Locate the cell with the specified text and output its [X, Y] center coordinate. 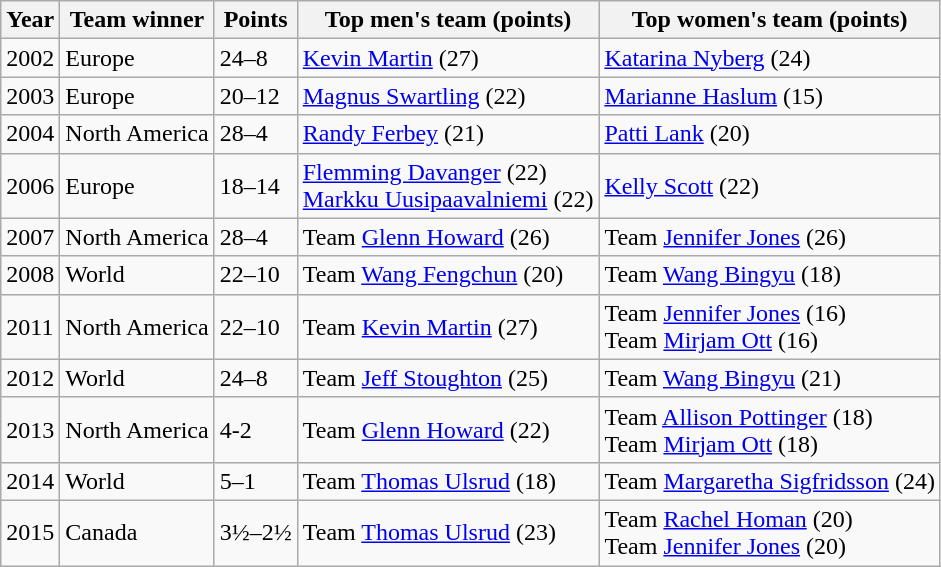
2015 [30, 532]
2006 [30, 186]
Team Wang Bingyu (21) [770, 378]
Team winner [137, 20]
Patti Lank (20) [770, 134]
Canada [137, 532]
Team Glenn Howard (22) [448, 430]
Team Glenn Howard (26) [448, 237]
Team Jeff Stoughton (25) [448, 378]
2011 [30, 326]
Top women's team (points) [770, 20]
2013 [30, 430]
Magnus Swartling (22) [448, 96]
Team Kevin Martin (27) [448, 326]
Kelly Scott (22) [770, 186]
2014 [30, 481]
Team Thomas Ulsrud (18) [448, 481]
20–12 [256, 96]
Team Thomas Ulsrud (23) [448, 532]
Marianne Haslum (15) [770, 96]
2007 [30, 237]
2003 [30, 96]
5–1 [256, 481]
Year [30, 20]
Team Wang Bingyu (18) [770, 275]
Katarina Nyberg (24) [770, 58]
4-2 [256, 430]
Team Jennifer Jones (16) Team Mirjam Ott (16) [770, 326]
Team Jennifer Jones (26) [770, 237]
Team Margaretha Sigfridsson (24) [770, 481]
2012 [30, 378]
2002 [30, 58]
Kevin Martin (27) [448, 58]
3½–2½ [256, 532]
Team Rachel Homan (20) Team Jennifer Jones (20) [770, 532]
Team Allison Pottinger (18) Team Mirjam Ott (18) [770, 430]
Flemming Davanger (22) Markku Uusipaavalniemi (22) [448, 186]
Team Wang Fengchun (20) [448, 275]
Top men's team (points) [448, 20]
2004 [30, 134]
Randy Ferbey (21) [448, 134]
18–14 [256, 186]
Points [256, 20]
2008 [30, 275]
